Provide the [x, y] coordinate of the cell's center where the given text is located.  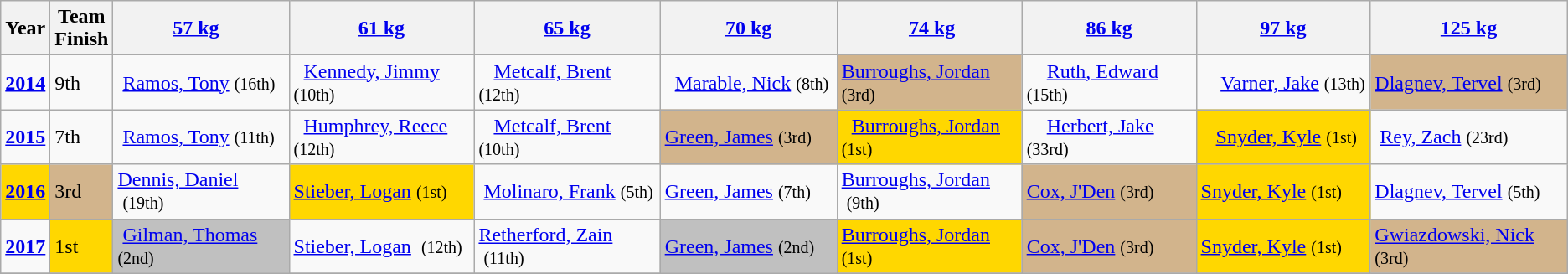
9th [82, 82]
Ruth, Edward (15th) [1109, 82]
Retherford, Zain (11th) [567, 246]
Year [25, 28]
Herbert, Jake (33rd) [1109, 137]
70 kg [749, 28]
Green, James (2nd) [749, 246]
Ramos, Tony (11th) [201, 137]
1st [82, 246]
74 kg [930, 28]
Rey, Zach (23rd) [1469, 137]
Green, James (3rd) [749, 137]
125 kg [1469, 28]
2014 [25, 82]
Molinaro, Frank (5th) [567, 191]
7th [82, 137]
2017 [25, 246]
61 kg [382, 28]
Stieber, Logan (1st) [382, 191]
Dennis, Daniel (19th) [201, 191]
57 kg [201, 28]
Varner, Jake (13th) [1283, 82]
Dlagnev, Tervel (5th) [1469, 191]
Green, James (7th) [749, 191]
Metcalf, Brent (12th) [567, 82]
Marable, Nick (8th) [749, 82]
2015 [25, 137]
Gwiazdowski, Nick (3rd) [1469, 246]
Dlagnev, Tervel (3rd) [1469, 82]
Ramos, Tony (16th) [201, 82]
Stieber, Logan (12th) [382, 246]
65 kg [567, 28]
97 kg [1283, 28]
2016 [25, 191]
Team Finish [82, 28]
Humphrey, Reece (12th) [382, 137]
Kennedy, Jimmy (10th) [382, 82]
Gilman, Thomas (2nd) [201, 246]
86 kg [1109, 28]
Burroughs, Jordan (9th) [930, 191]
3rd [82, 191]
Burroughs, Jordan (3rd) [930, 82]
Metcalf, Brent (10th) [567, 137]
